Provide the (X, Y) coordinate of the cell's center where the given text is located.  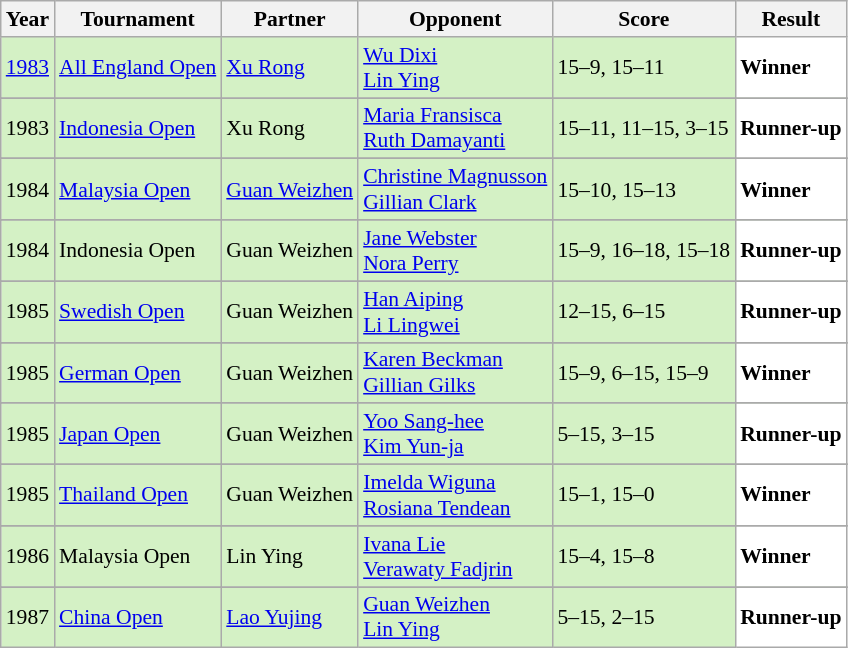
German Open (138, 372)
15–10, 15–13 (644, 190)
Imelda Wiguna Rosiana Tendean (455, 496)
Jane Webster Nora Perry (455, 250)
5–15, 2–15 (644, 618)
1987 (28, 618)
Partner (290, 19)
Han Aiping Li Lingwei (455, 312)
Karen Beckman Gillian Gilks (455, 372)
Result (790, 19)
Christine Magnusson Gillian Clark (455, 190)
15–4, 15–8 (644, 556)
Swedish Open (138, 312)
Yoo Sang-hee Kim Yun-ja (455, 434)
Japan Open (138, 434)
15–1, 15–0 (644, 496)
15–9, 16–18, 15–18 (644, 250)
Lao Yujing (290, 618)
15–9, 15–11 (644, 68)
China Open (138, 618)
Ivana Lie Verawaty Fadjrin (455, 556)
Opponent (455, 19)
15–11, 11–15, 3–15 (644, 128)
5–15, 3–15 (644, 434)
Wu Dixi Lin Ying (455, 68)
All England Open (138, 68)
1986 (28, 556)
Lin Ying (290, 556)
Maria Fransisca Ruth Damayanti (455, 128)
Guan Weizhen Lin Ying (455, 618)
Score (644, 19)
15–9, 6–15, 15–9 (644, 372)
Year (28, 19)
12–15, 6–15 (644, 312)
Tournament (138, 19)
Thailand Open (138, 496)
